Output the [x, y] coordinate of the center of the cell containing the given text.  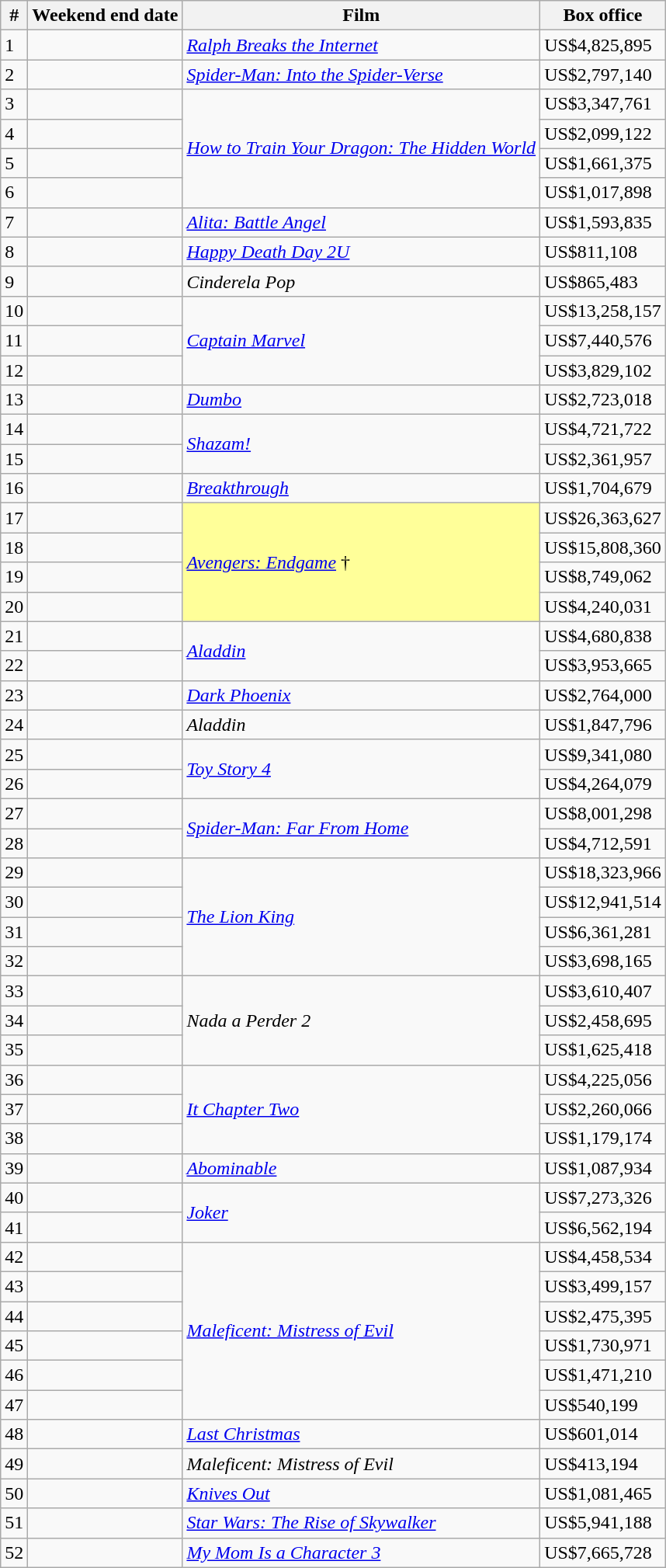
20 [14, 607]
42 [14, 1257]
12 [14, 370]
US$4,240,031 [603, 607]
9 [14, 281]
24 [14, 725]
US$3,829,102 [603, 370]
Nada a Perder 2 [362, 1020]
US$8,749,062 [603, 577]
US$1,081,465 [603, 1493]
39 [14, 1168]
US$5,941,188 [603, 1523]
36 [14, 1080]
US$601,014 [603, 1434]
Spider-Man: Far From Home [362, 828]
Happy Death Day 2U [362, 252]
15 [14, 459]
Breakthrough [362, 488]
10 [14, 311]
US$1,847,796 [603, 725]
3 [14, 104]
US$4,680,838 [603, 636]
Knives Out [362, 1493]
US$4,721,722 [603, 429]
Avengers: Endgame † [362, 562]
US$12,941,514 [603, 902]
40 [14, 1198]
1 [14, 45]
US$1,625,418 [603, 1050]
27 [14, 813]
45 [14, 1346]
US$811,108 [603, 252]
US$3,499,157 [603, 1286]
38 [14, 1139]
US$3,698,165 [603, 961]
US$8,001,298 [603, 813]
US$4,825,895 [603, 45]
11 [14, 340]
Dark Phoenix [362, 695]
US$7,273,326 [603, 1198]
US$4,458,534 [603, 1257]
The Lion King [362, 917]
Alita: Battle Angel [362, 222]
US$4,225,056 [603, 1080]
Abominable [362, 1168]
US$3,347,761 [603, 104]
50 [14, 1493]
18 [14, 548]
US$1,017,898 [603, 193]
US$2,361,957 [603, 459]
2 [14, 75]
6 [14, 193]
US$1,087,934 [603, 1168]
26 [14, 784]
US$2,099,122 [603, 134]
16 [14, 488]
21 [14, 636]
US$1,179,174 [603, 1139]
48 [14, 1434]
52 [14, 1552]
US$7,665,728 [603, 1552]
44 [14, 1316]
22 [14, 666]
US$2,723,018 [603, 400]
US$6,361,281 [603, 932]
5 [14, 163]
8 [14, 252]
28 [14, 843]
US$3,610,407 [603, 991]
US$3,953,665 [603, 666]
Captain Marvel [362, 340]
US$1,593,835 [603, 222]
US$7,440,576 [603, 340]
47 [14, 1405]
How to Train Your Dragon: The Hidden World [362, 148]
US$2,458,695 [603, 1020]
Weekend end date [106, 16]
Spider-Man: Into the Spider-Verse [362, 75]
US$2,260,066 [603, 1109]
29 [14, 873]
It Chapter Two [362, 1109]
Last Christmas [362, 1434]
US$413,194 [603, 1464]
31 [14, 932]
Ralph Breaks the Internet [362, 45]
51 [14, 1523]
US$15,808,360 [603, 548]
US$18,323,966 [603, 873]
23 [14, 695]
32 [14, 961]
Film [362, 16]
46 [14, 1375]
25 [14, 754]
US$2,797,140 [603, 75]
17 [14, 518]
14 [14, 429]
US$2,764,000 [603, 695]
# [14, 16]
34 [14, 1020]
Toy Story 4 [362, 769]
US$2,475,395 [603, 1316]
US$4,712,591 [603, 843]
US$1,704,679 [603, 488]
Star Wars: The Rise of Skywalker [362, 1523]
US$1,471,210 [603, 1375]
US$1,730,971 [603, 1346]
Joker [362, 1212]
19 [14, 577]
US$865,483 [603, 281]
4 [14, 134]
37 [14, 1109]
35 [14, 1050]
13 [14, 400]
US$1,661,375 [603, 163]
Box office [603, 16]
US$4,264,079 [603, 784]
30 [14, 902]
43 [14, 1286]
US$13,258,157 [603, 311]
US$9,341,080 [603, 754]
Cinderela Pop [362, 281]
41 [14, 1227]
49 [14, 1464]
Shazam! [362, 444]
33 [14, 991]
US$540,199 [603, 1405]
My Mom Is a Character 3 [362, 1552]
7 [14, 222]
Dumbo [362, 400]
US$6,562,194 [603, 1227]
US$26,363,627 [603, 518]
